Output the [X, Y] coordinate of the center of the cell containing the given text.  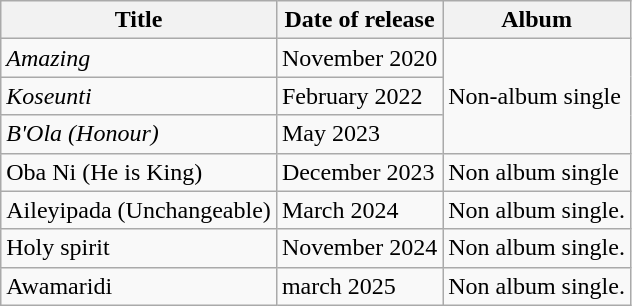
Holy spirit [139, 248]
Non-album single [537, 96]
November 2020 [359, 58]
Amazing [139, 58]
Aileyipada (Unchangeable) [139, 210]
march 2025 [359, 286]
May 2023 [359, 134]
March 2024 [359, 210]
November 2024 [359, 248]
Awamaridi [139, 286]
February 2022 [359, 96]
December 2023 [359, 172]
Title [139, 20]
Oba Ni (He is King) [139, 172]
Koseunti [139, 96]
Non album single [537, 172]
B'Ola (Honour) [139, 134]
Date of release [359, 20]
Album [537, 20]
